Detect which cell encompasses the target text, then output its [X, Y] center coordinate. 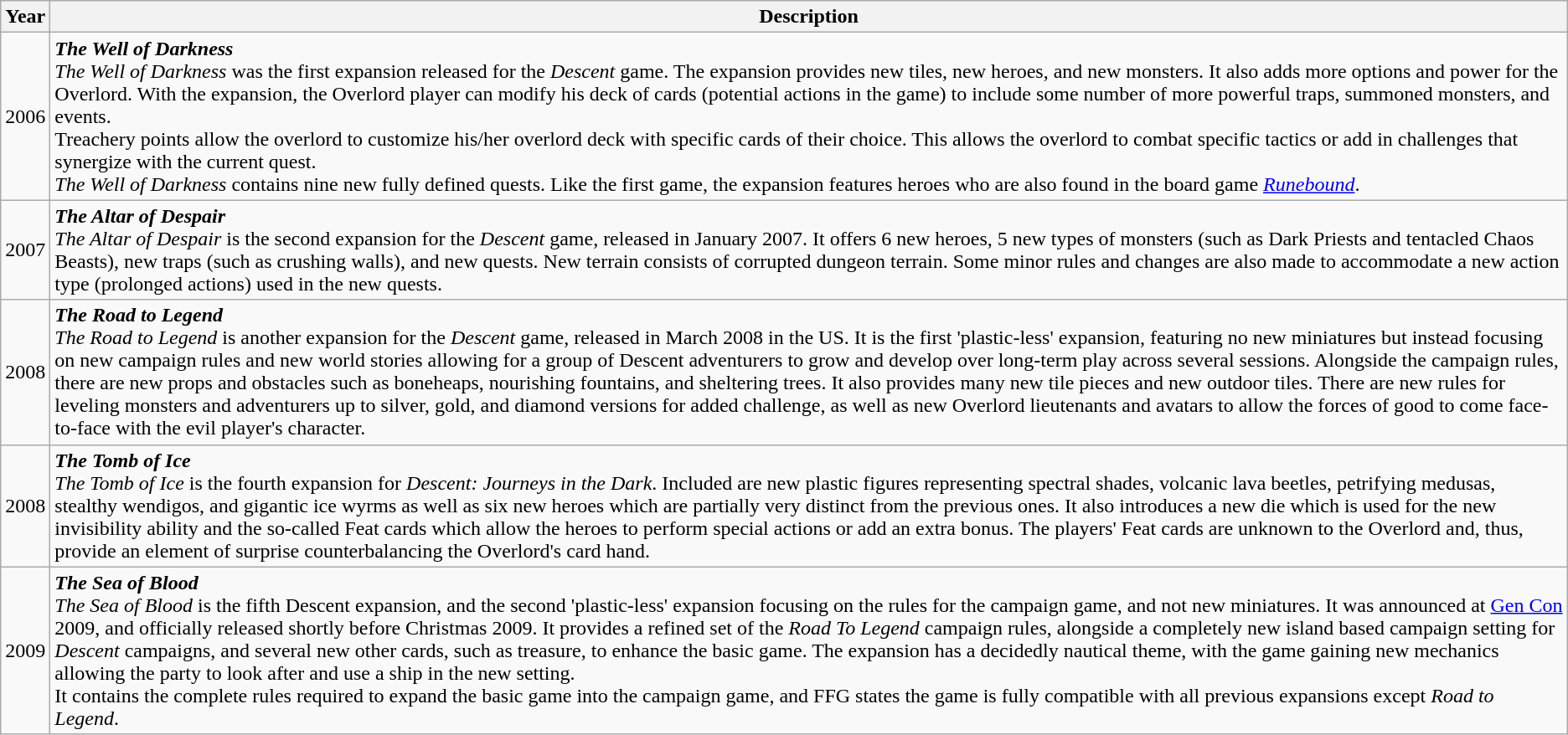
Year [25, 17]
2006 [25, 116]
2009 [25, 650]
Description [809, 17]
2007 [25, 249]
